Identify which cell holds the provided text, then report its (X, Y) central coordinate. 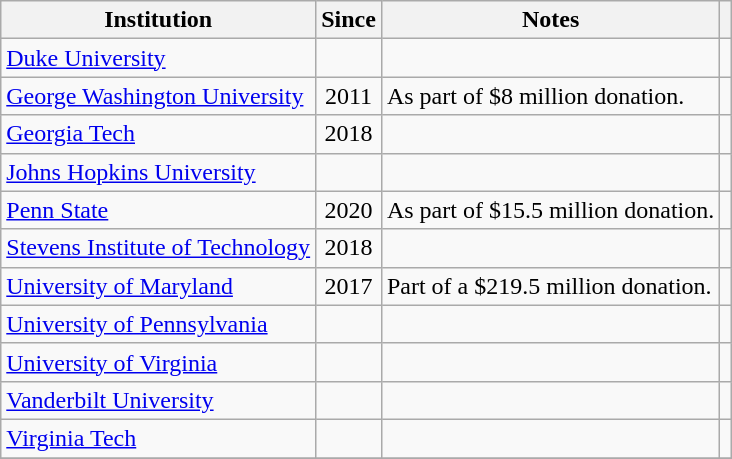
University of Virginia (158, 362)
As part of $15.5 million donation. (550, 210)
2020 (349, 210)
George Washington University (158, 96)
Penn State (158, 210)
2017 (349, 286)
Part of a $219.5 million donation. (550, 286)
Institution (158, 20)
Duke University (158, 58)
2011 (349, 96)
University of Pennsylvania (158, 324)
Virginia Tech (158, 438)
As part of $8 million donation. (550, 96)
Stevens Institute of Technology (158, 248)
Notes (550, 20)
University of Maryland (158, 286)
Vanderbilt University (158, 400)
Georgia Tech (158, 134)
Since (349, 20)
Johns Hopkins University (158, 172)
